Pinpoint the cell where the given text exists, returning its (x, y) midpoint coordinate. 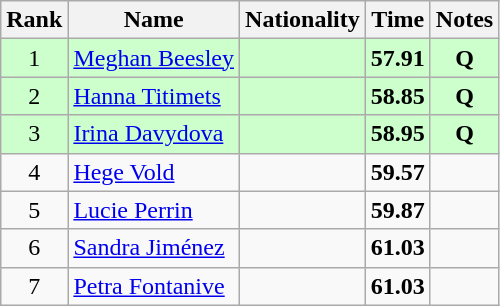
Irina Davydova (154, 134)
Hanna Titimets (154, 96)
57.91 (398, 58)
58.85 (398, 96)
Nationality (303, 20)
Sandra Jiménez (154, 248)
59.57 (398, 172)
Petra Fontanive (154, 286)
Rank (34, 20)
6 (34, 248)
Meghan Beesley (154, 58)
Hege Vold (154, 172)
1 (34, 58)
58.95 (398, 134)
3 (34, 134)
5 (34, 210)
Lucie Perrin (154, 210)
Time (398, 20)
7 (34, 286)
4 (34, 172)
2 (34, 96)
Notes (464, 20)
59.87 (398, 210)
Name (154, 20)
